Detect which cell encompasses the target text, then output its (x, y) center coordinate. 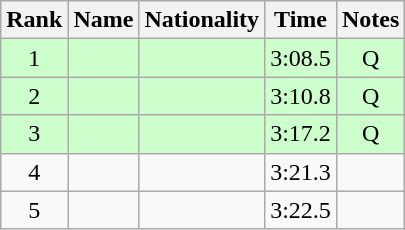
5 (34, 210)
3:22.5 (301, 210)
Name (104, 20)
3:21.3 (301, 172)
4 (34, 172)
Notes (370, 20)
Nationality (202, 20)
3:17.2 (301, 134)
Rank (34, 20)
3 (34, 134)
2 (34, 96)
1 (34, 58)
Time (301, 20)
3:10.8 (301, 96)
3:08.5 (301, 58)
